Find where the given text appears and provide that cell's center as (X, Y) coordinate. 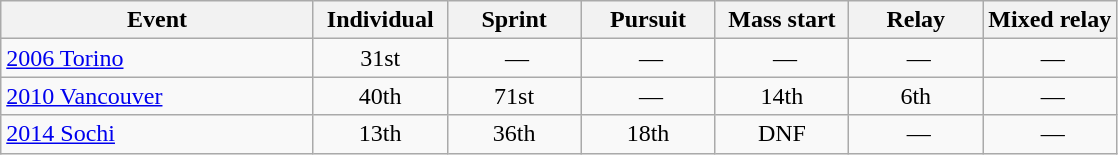
Event (157, 20)
13th (380, 134)
Relay (916, 20)
36th (514, 134)
71st (514, 96)
2014 Sochi (157, 134)
2006 Torino (157, 58)
18th (648, 134)
40th (380, 96)
Sprint (514, 20)
DNF (782, 134)
Mass start (782, 20)
31st (380, 58)
Mixed relay (1050, 20)
Individual (380, 20)
14th (782, 96)
Pursuit (648, 20)
6th (916, 96)
2010 Vancouver (157, 96)
